Capture the cell that displays the provided text and extract its (x, y) central coordinate. 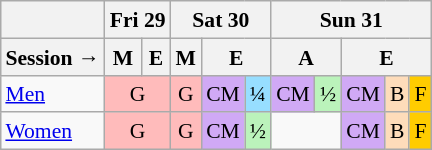
Sun 31 (351, 20)
Session → (52, 56)
A (306, 56)
Men (52, 94)
Fri 29 (138, 20)
¼ (258, 94)
Sat 30 (222, 20)
Women (52, 130)
